Find where the given text appears and provide that cell's center as (x, y) coordinate. 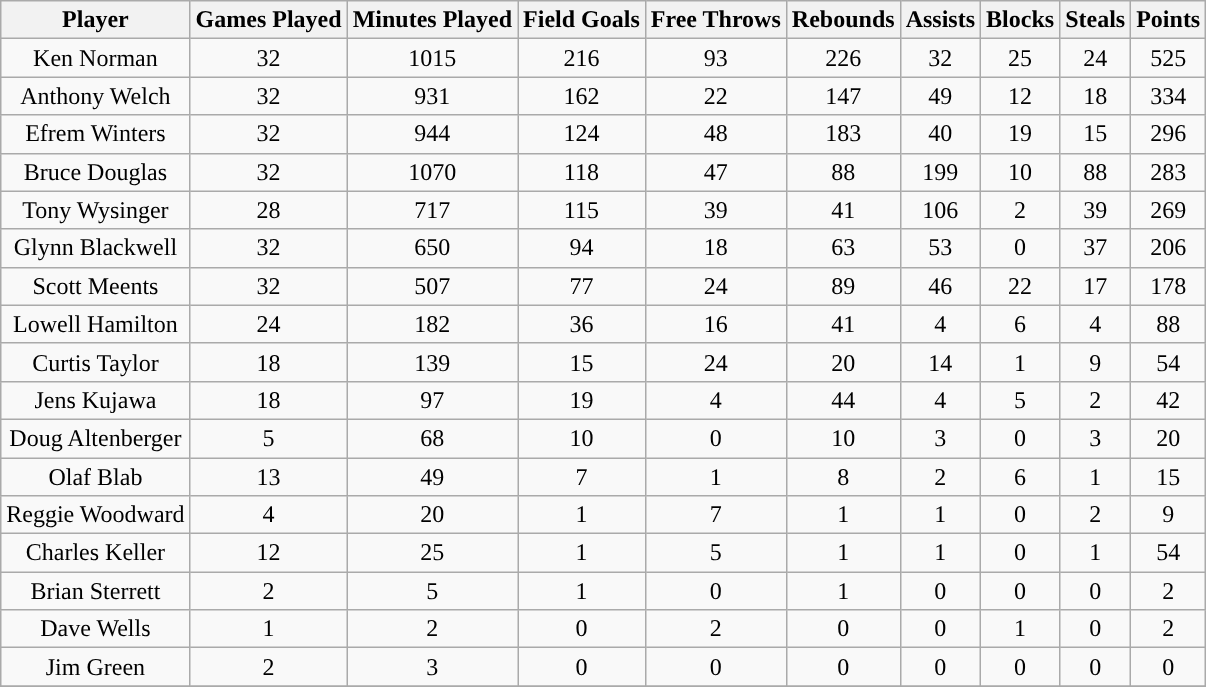
Doug Altenberger (96, 438)
47 (716, 172)
17 (1096, 286)
28 (268, 210)
42 (1168, 400)
97 (432, 400)
68 (432, 438)
Field Goals (582, 20)
Bruce Douglas (96, 172)
Steals (1096, 20)
16 (716, 324)
650 (432, 248)
46 (940, 286)
Games Played (268, 20)
507 (432, 286)
48 (716, 134)
1070 (432, 172)
Dave Wells (96, 629)
Player (96, 20)
63 (843, 248)
106 (940, 210)
269 (1168, 210)
Ken Norman (96, 58)
Efrem Winters (96, 134)
Charles Keller (96, 553)
53 (940, 248)
Free Throws (716, 20)
944 (432, 134)
Anthony Welch (96, 96)
36 (582, 324)
296 (1168, 134)
931 (432, 96)
14 (940, 362)
717 (432, 210)
Points (1168, 20)
Jens Kujawa (96, 400)
94 (582, 248)
89 (843, 286)
1015 (432, 58)
Jim Green (96, 667)
139 (432, 362)
Glynn Blackwell (96, 248)
Lowell Hamilton (96, 324)
115 (582, 210)
283 (1168, 172)
Scott Meents (96, 286)
Tony Wysinger (96, 210)
44 (843, 400)
37 (1096, 248)
162 (582, 96)
77 (582, 286)
Blocks (1020, 20)
Minutes Played (432, 20)
13 (268, 477)
525 (1168, 58)
Brian Sterrett (96, 591)
93 (716, 58)
40 (940, 134)
Curtis Taylor (96, 362)
206 (1168, 248)
8 (843, 477)
226 (843, 58)
183 (843, 134)
147 (843, 96)
118 (582, 172)
216 (582, 58)
124 (582, 134)
334 (1168, 96)
Reggie Woodward (96, 515)
Assists (940, 20)
Olaf Blab (96, 477)
199 (940, 172)
182 (432, 324)
178 (1168, 286)
Rebounds (843, 20)
